Extract the (X, Y) coordinate from the center of the cell holding the provided text.  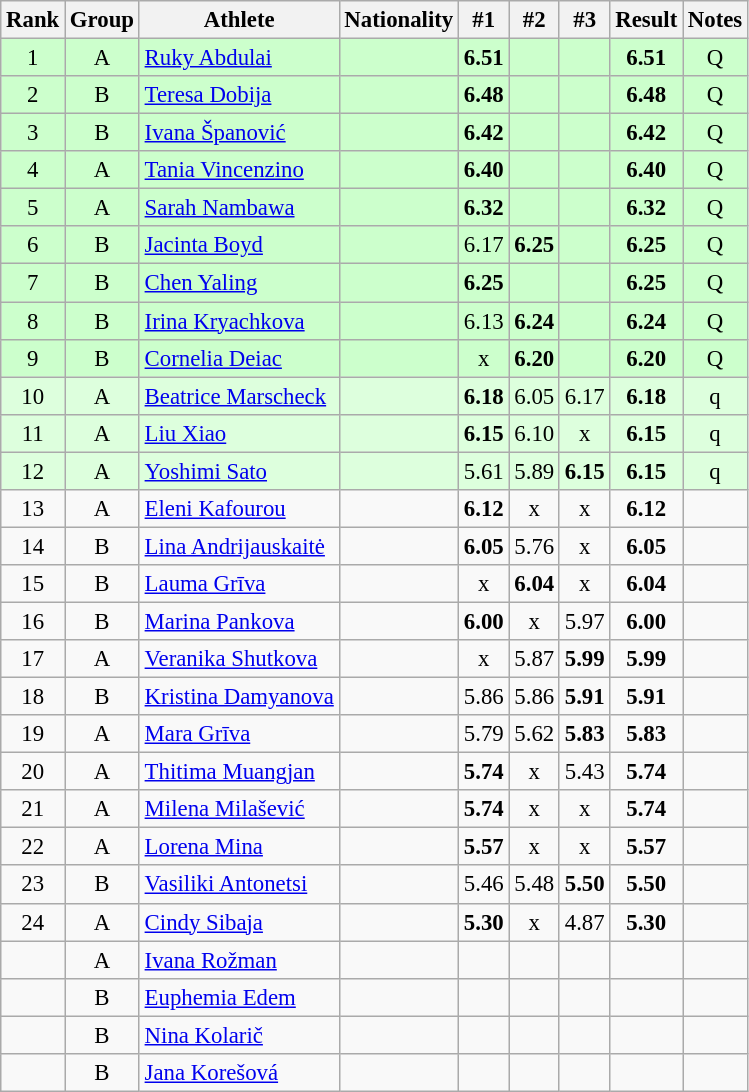
20 (33, 772)
19 (33, 734)
3 (33, 133)
6 (33, 245)
5.61 (484, 471)
Euphemia Edem (239, 997)
Teresa Dobija (239, 95)
17 (33, 659)
Yoshimi Sato (239, 471)
23 (33, 885)
Nina Kolarič (239, 1035)
5.43 (584, 772)
24 (33, 922)
14 (33, 546)
5.46 (484, 885)
8 (33, 321)
15 (33, 584)
Chen Yaling (239, 283)
5.79 (484, 734)
12 (33, 471)
Marina Pankova (239, 621)
#3 (584, 20)
5.48 (534, 885)
Beatrice Marscheck (239, 396)
Cindy Sibaja (239, 922)
4 (33, 170)
Liu Xiao (239, 433)
21 (33, 809)
Ivana Španović (239, 133)
Athlete (239, 20)
Lauma Grīva (239, 584)
Ruky Abdulai (239, 58)
Milena Milašević (239, 809)
5.87 (534, 659)
Result (646, 20)
5.76 (534, 546)
Jana Korešová (239, 1073)
4.87 (584, 922)
Vasiliki Antonetsi (239, 885)
5.89 (534, 471)
9 (33, 358)
16 (33, 621)
Sarah Nambawa (239, 208)
13 (33, 509)
Irina Kryachkova (239, 321)
Jacinta Boyd (239, 245)
2 (33, 95)
Mara Grīva (239, 734)
Lina Andrijauskaitė (239, 546)
Veranika Shutkova (239, 659)
Tania Vincenzino (239, 170)
6.10 (534, 433)
5.97 (584, 621)
Thitima Muangjan (239, 772)
Notes (716, 20)
5.62 (534, 734)
1 (33, 58)
10 (33, 396)
7 (33, 283)
#1 (484, 20)
22 (33, 847)
#2 (534, 20)
Lorena Mina (239, 847)
Kristina Damyanova (239, 697)
6.13 (484, 321)
Group (102, 20)
18 (33, 697)
11 (33, 433)
Nationality (398, 20)
Cornelia Deiac (239, 358)
5 (33, 208)
Ivana Rožman (239, 960)
Eleni Kafourou (239, 509)
Rank (33, 20)
